Output the (X, Y) coordinate of the center of the cell containing the given text.  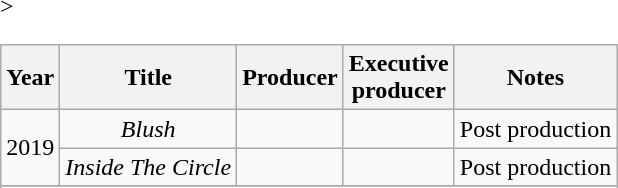
Notes (535, 78)
Year (30, 78)
Blush (148, 129)
Executiveproducer (398, 78)
Inside The Circle (148, 167)
2019 (30, 148)
Producer (290, 78)
Title (148, 78)
